Provide the (X, Y) coordinate of the cell's center where the given text is located.  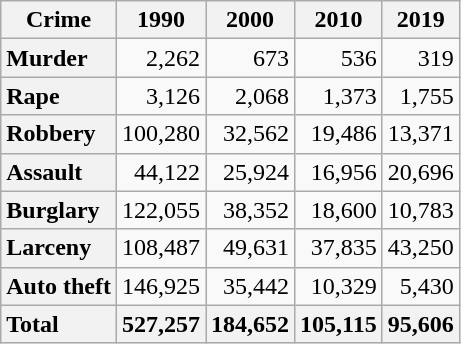
2010 (339, 20)
16,956 (339, 172)
38,352 (250, 210)
5,430 (420, 286)
527,257 (160, 324)
673 (250, 58)
95,606 (420, 324)
25,924 (250, 172)
32,562 (250, 134)
Robbery (59, 134)
146,925 (160, 286)
184,652 (250, 324)
Crime (59, 20)
Total (59, 324)
10,329 (339, 286)
Murder (59, 58)
1,373 (339, 96)
37,835 (339, 248)
Rape (59, 96)
Assault (59, 172)
1,755 (420, 96)
10,783 (420, 210)
49,631 (250, 248)
3,126 (160, 96)
2000 (250, 20)
2019 (420, 20)
13,371 (420, 134)
105,115 (339, 324)
2,068 (250, 96)
Larceny (59, 248)
536 (339, 58)
100,280 (160, 134)
319 (420, 58)
19,486 (339, 134)
Burglary (59, 210)
18,600 (339, 210)
43,250 (420, 248)
20,696 (420, 172)
Auto theft (59, 286)
122,055 (160, 210)
108,487 (160, 248)
1990 (160, 20)
35,442 (250, 286)
44,122 (160, 172)
2,262 (160, 58)
